Return the [x, y] coordinate for the center point of the cell that contains the specified text.  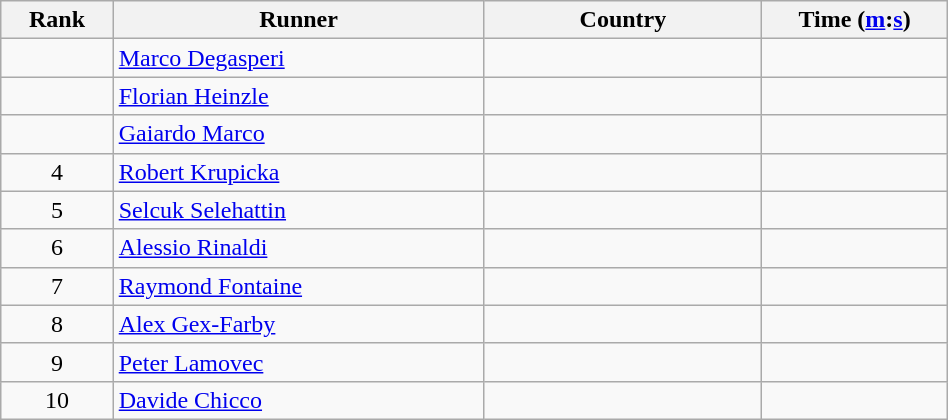
7 [57, 286]
Country [623, 20]
Selcuk Selehattin [298, 210]
Alessio Rinaldi [298, 248]
Rank [57, 20]
Robert Krupicka [298, 172]
4 [57, 172]
6 [57, 248]
8 [57, 324]
Gaiardo Marco [298, 134]
Florian Heinzle [298, 96]
Marco Degasperi [298, 58]
Raymond Fontaine [298, 286]
9 [57, 362]
Time (m:s) [854, 20]
5 [57, 210]
10 [57, 400]
Peter Lamovec [298, 362]
Runner [298, 20]
Alex Gex-Farby [298, 324]
Davide Chicco [298, 400]
